Detect which cell encompasses the target text, then output its [x, y] center coordinate. 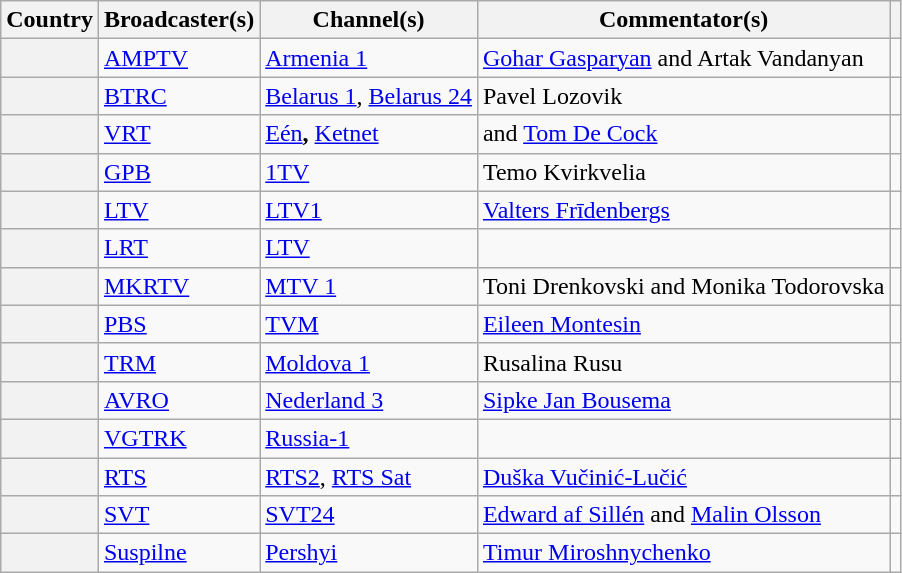
VGTRK [178, 438]
Toni Drenkovski and Monika Todorovska [684, 286]
MKRTV [178, 286]
LTV1 [369, 210]
Moldova 1 [369, 362]
Channel(s) [369, 20]
Eileen Montesin [684, 324]
Armenia 1 [369, 58]
SVT24 [369, 515]
Nederland 3 [369, 400]
Edward af Sillén and Malin Olsson [684, 515]
AVRO [178, 400]
Country [50, 20]
Commentator(s) [684, 20]
Duška Vučinić-Lučić [684, 477]
Belarus 1, Belarus 24 [369, 96]
Timur Miroshnychenko [684, 553]
1TV [369, 172]
and Tom De Cock [684, 134]
Rusalina Rusu [684, 362]
RTS2, RTS Sat [369, 477]
PBS [178, 324]
Eén, Ketnet [369, 134]
GPB [178, 172]
Suspilne [178, 553]
Broadcaster(s) [178, 20]
Valters Frīdenbergs [684, 210]
AMPTV [178, 58]
VRT [178, 134]
Russia-1 [369, 438]
BTRC [178, 96]
Temo Kvirkvelia [684, 172]
TRM [178, 362]
RTS [178, 477]
MTV 1 [369, 286]
Gohar Gasparyan and Artak Vandanyan [684, 58]
LRT [178, 248]
SVT [178, 515]
TVM [369, 324]
Pershyi [369, 553]
Sipke Jan Bousema [684, 400]
Pavel Lozovik [684, 96]
